Capture the cell that displays the provided text and extract its (X, Y) central coordinate. 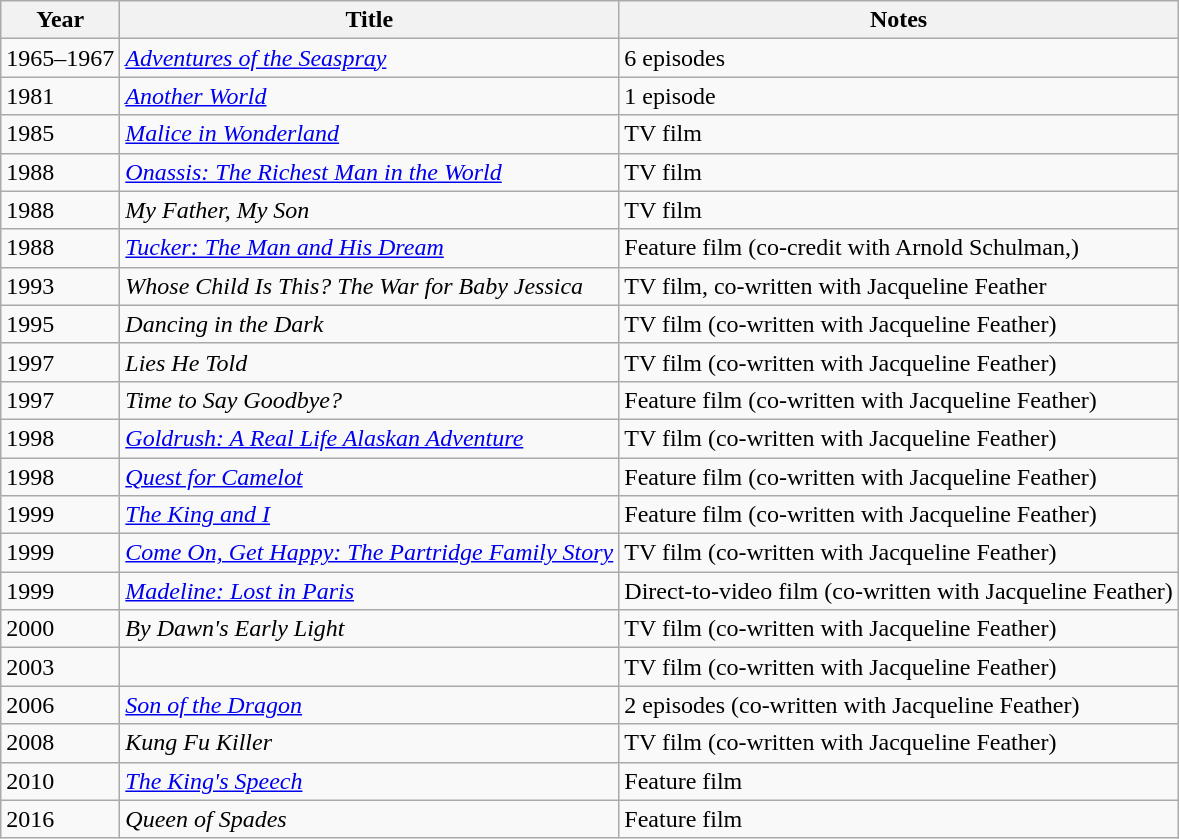
Malice in Wonderland (370, 134)
Madeline: Lost in Paris (370, 591)
2010 (60, 781)
2016 (60, 819)
Lies He Told (370, 362)
Whose Child Is This? The War for Baby Jessica (370, 286)
Title (370, 20)
2000 (60, 629)
1985 (60, 134)
TV film, co-written with Jacqueline Feather (899, 286)
Onassis: The Richest Man in the World (370, 172)
2 episodes (co-written with Jacqueline Feather) (899, 705)
1993 (60, 286)
The King's Speech (370, 781)
Son of the Dragon (370, 705)
The King and I (370, 515)
Queen of Spades (370, 819)
Dancing in the Dark (370, 324)
Year (60, 20)
By Dawn's Early Light (370, 629)
Come On, Get Happy: The Partridge Family Story (370, 553)
2008 (60, 743)
1981 (60, 96)
Direct-to-video film (co-written with Jacqueline Feather) (899, 591)
Another World (370, 96)
Tucker: The Man and His Dream (370, 248)
Kung Fu Killer (370, 743)
Adventures of the Seaspray (370, 58)
Quest for Camelot (370, 477)
1995 (60, 324)
My Father, My Son (370, 210)
6 episodes (899, 58)
Notes (899, 20)
Goldrush: A Real Life Alaskan Adventure (370, 438)
1965–1967 (60, 58)
2003 (60, 667)
1 episode (899, 96)
Time to Say Goodbye? (370, 400)
2006 (60, 705)
Feature film (co-credit with Arnold Schulman,) (899, 248)
